Search for the cell housing the specified text and yield its (x, y) center coordinate. 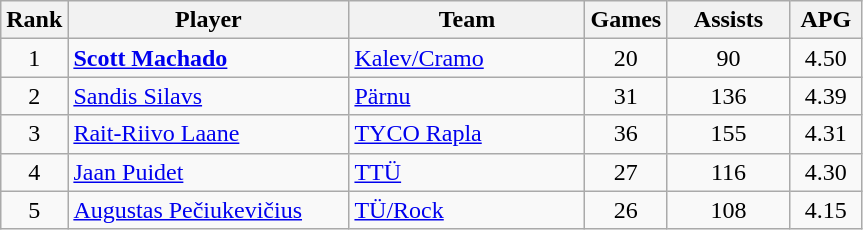
Player (208, 20)
Pärnu (467, 96)
4.39 (826, 96)
APG (826, 20)
155 (729, 134)
Games (626, 20)
4.50 (826, 58)
1 (34, 58)
Scott Machado (208, 58)
5 (34, 210)
3 (34, 134)
2 (34, 96)
Rait-Riivo Laane (208, 134)
136 (729, 96)
TÜ/Rock (467, 210)
4.15 (826, 210)
27 (626, 172)
4.30 (826, 172)
Assists (729, 20)
Kalev/Cramo (467, 58)
31 (626, 96)
Augustas Pečiukevičius (208, 210)
TTÜ (467, 172)
36 (626, 134)
TYCO Rapla (467, 134)
108 (729, 210)
116 (729, 172)
Jaan Puidet (208, 172)
20 (626, 58)
4.31 (826, 134)
Rank (34, 20)
90 (729, 58)
Sandis Silavs (208, 96)
Team (467, 20)
4 (34, 172)
26 (626, 210)
